Extract the [X, Y] coordinate from the center of the cell holding the provided text.  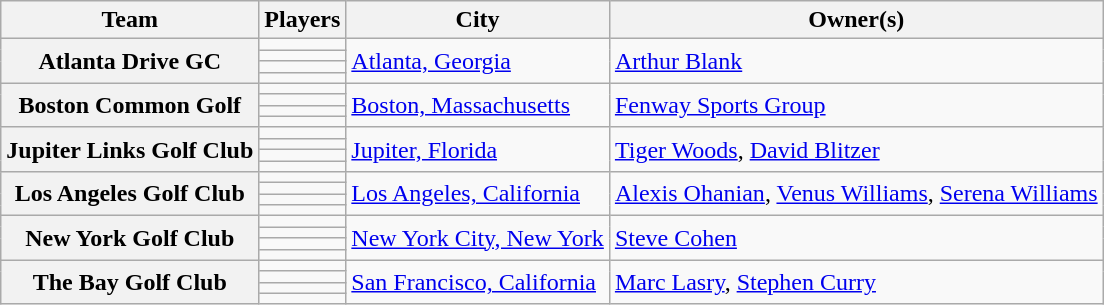
Owner(s) [856, 20]
New York Golf Club [130, 238]
Marc Lasry, Stephen Curry [856, 282]
Boston Common Golf [130, 105]
San Francisco, California [478, 282]
New York City, New York [478, 238]
Tiger Woods, David Blitzer [856, 149]
Steve Cohen [856, 238]
Arthur Blank [856, 61]
City [478, 20]
Los Angeles Golf Club [130, 194]
Los Angeles, California [478, 194]
Boston, Massachusetts [478, 105]
Alexis Ohanian, Venus Williams, Serena Williams [856, 194]
Atlanta Drive GC [130, 61]
Team [130, 20]
Jupiter, Florida [478, 149]
Fenway Sports Group [856, 105]
Atlanta, Georgia [478, 61]
Players [302, 20]
Jupiter Links Golf Club [130, 149]
The Bay Golf Club [130, 282]
